Output the [x, y] coordinate of the center of the cell containing the given text.  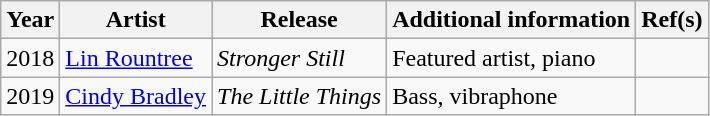
Release [300, 20]
Featured artist, piano [512, 58]
Year [30, 20]
The Little Things [300, 96]
Stronger Still [300, 58]
2018 [30, 58]
Artist [136, 20]
Lin Rountree [136, 58]
Cindy Bradley [136, 96]
Ref(s) [672, 20]
Bass, vibraphone [512, 96]
2019 [30, 96]
Additional information [512, 20]
